For the text-containing cell, return its midpoint in (x, y) coordinate format. 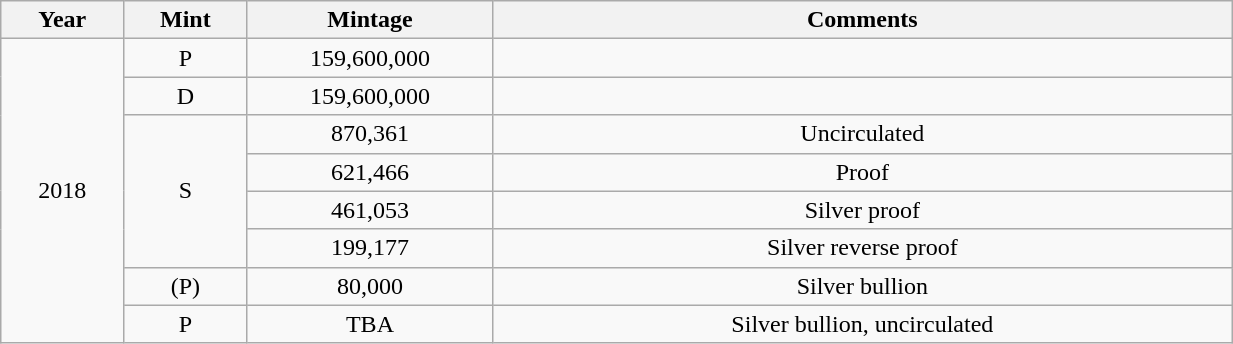
TBA (370, 324)
2018 (62, 191)
Year (62, 20)
Silver bullion (862, 286)
461,053 (370, 210)
Comments (862, 20)
(P) (186, 286)
Proof (862, 172)
Uncirculated (862, 134)
Silver proof (862, 210)
621,466 (370, 172)
Silver reverse proof (862, 248)
D (186, 96)
Mint (186, 20)
S (186, 191)
Silver bullion, uncirculated (862, 324)
80,000 (370, 286)
870,361 (370, 134)
199,177 (370, 248)
Mintage (370, 20)
